From the cell containing the given text, extract its center point as [x, y] coordinate. 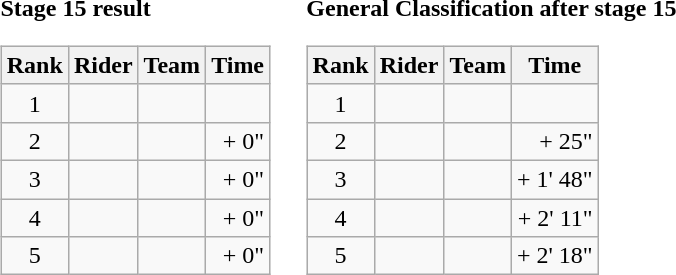
+ 1' 48" [554, 179]
+ 2' 18" [554, 256]
+ 25" [554, 141]
+ 2' 11" [554, 217]
